Extract the [X, Y] coordinate from the center of the cell holding the provided text.  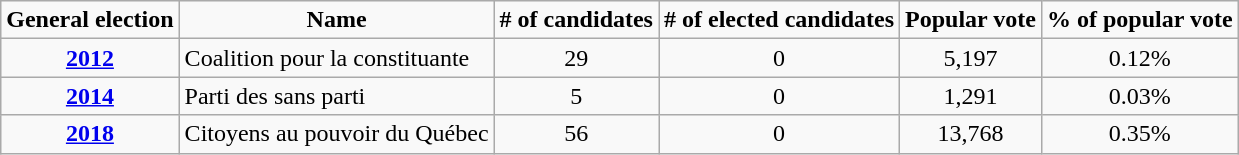
2018 [90, 134]
5 [576, 96]
# of candidates [576, 20]
% of popular vote [1140, 20]
0.03% [1140, 96]
29 [576, 58]
5,197 [971, 58]
0.35% [1140, 134]
2014 [90, 96]
Citoyens au pouvoir du Québec [336, 134]
Coalition pour la constituante [336, 58]
# of elected candidates [778, 20]
1,291 [971, 96]
Parti des sans parti [336, 96]
2012 [90, 58]
General election [90, 20]
0.12% [1140, 58]
Popular vote [971, 20]
Name [336, 20]
56 [576, 134]
13,768 [971, 134]
